Scan for the cell matching the given text and deliver its [X, Y] coordinate at center. 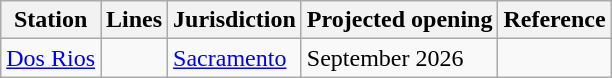
Reference [554, 20]
Lines [134, 20]
Station [51, 20]
Projected opening [400, 20]
Sacramento [235, 58]
Dos Rios [51, 58]
September 2026 [400, 58]
Jurisdiction [235, 20]
